Provide the (X, Y) coordinate of the cell's center where the given text is located.  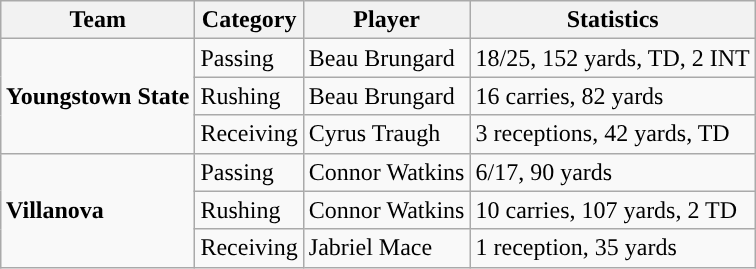
Statistics (612, 20)
Category (249, 20)
10 carries, 107 yards, 2 TD (612, 210)
18/25, 152 yards, TD, 2 INT (612, 58)
3 receptions, 42 yards, TD (612, 134)
Jabriel Mace (386, 248)
6/17, 90 yards (612, 172)
Player (386, 20)
Cyrus Traugh (386, 134)
16 carries, 82 yards (612, 96)
Team (97, 20)
1 reception, 35 yards (612, 248)
Villanova (97, 210)
Youngstown State (97, 96)
